Search for the cell housing the specified text and yield its (X, Y) center coordinate. 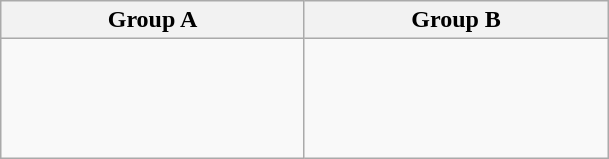
Group B (456, 20)
Group A (153, 20)
